Provide the [X, Y] coordinate of the cell's center where the given text is located.  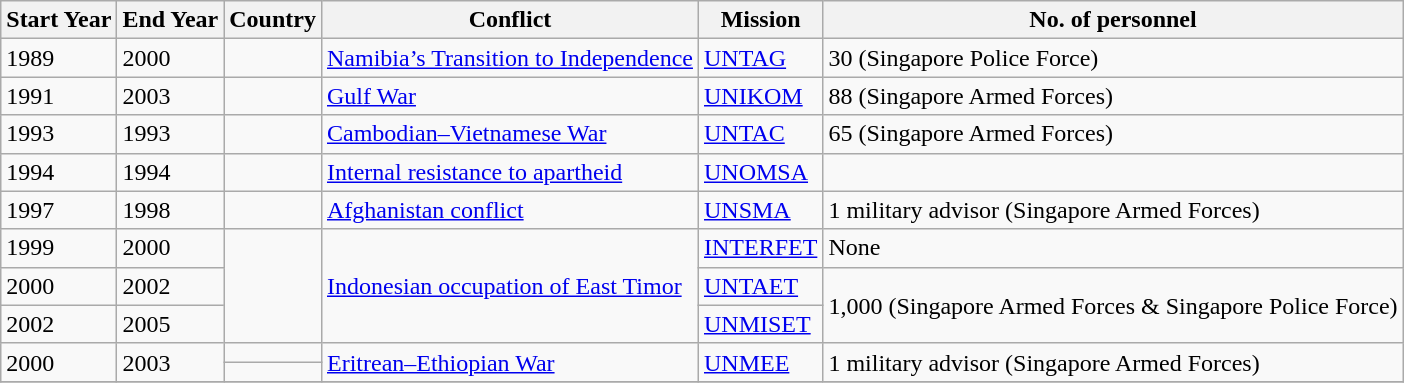
UNMISET [760, 324]
2005 [170, 324]
Eritrean–Ethiopian War [510, 362]
Mission [760, 20]
UNTAG [760, 58]
1997 [59, 210]
UNTAET [760, 286]
UNMEE [760, 362]
1991 [59, 96]
INTERFET [760, 248]
Conflict [510, 20]
UNOMSA [760, 172]
UNTAC [760, 134]
No. of personnel [1113, 20]
Internal resistance to apartheid [510, 172]
UNSMA [760, 210]
None [1113, 248]
Start Year [59, 20]
Namibia’s Transition to Independence [510, 58]
Afghanistan conflict [510, 210]
1,000 (Singapore Armed Forces & Singapore Police Force) [1113, 305]
End Year [170, 20]
65 (Singapore Armed Forces) [1113, 134]
1989 [59, 58]
UNIKOM [760, 96]
30 (Singapore Police Force) [1113, 58]
1998 [170, 210]
1999 [59, 248]
Indonesian occupation of East Timor [510, 286]
88 (Singapore Armed Forces) [1113, 96]
Gulf War [510, 96]
Cambodian–Vietnamese War [510, 134]
Country [273, 20]
